Locate the cell with the specified text and output its (X, Y) center coordinate. 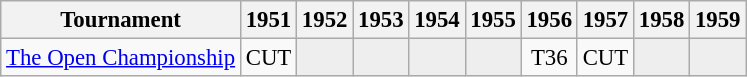
The Open Championship (121, 58)
1954 (437, 20)
Tournament (121, 20)
1959 (718, 20)
1952 (325, 20)
1955 (493, 20)
1958 (661, 20)
T36 (549, 58)
1957 (605, 20)
1953 (381, 20)
1956 (549, 20)
1951 (268, 20)
